Extract the [x, y] coordinate from the center of the cell holding the provided text.  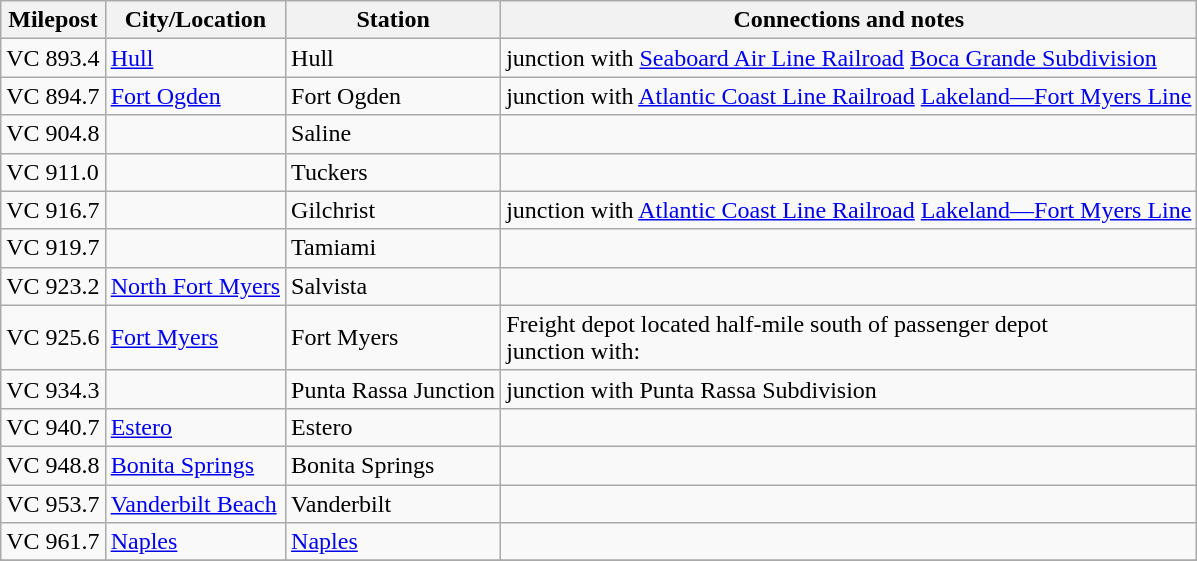
VC 919.7 [53, 248]
Tamiami [394, 248]
City/Location [195, 20]
Gilchrist [394, 210]
VC 904.8 [53, 134]
VC 893.4 [53, 58]
Station [394, 20]
junction with Seaboard Air Line Railroad Boca Grande Subdivision [849, 58]
VC 961.7 [53, 542]
Connections and notes [849, 20]
Vanderbilt [394, 503]
VC 953.7 [53, 503]
junction with Punta Rassa Subdivision [849, 389]
VC 934.3 [53, 389]
VC 940.7 [53, 427]
North Fort Myers [195, 286]
Milepost [53, 20]
Tuckers [394, 172]
Salvista [394, 286]
VC 916.7 [53, 210]
VC 911.0 [53, 172]
Saline [394, 134]
Freight depot located half-mile south of passenger depotjunction with: [849, 338]
VC 925.6 [53, 338]
VC 923.2 [53, 286]
Punta Rassa Junction [394, 389]
VC 948.8 [53, 465]
VC 894.7 [53, 96]
Vanderbilt Beach [195, 503]
